From the cell containing the given text, extract its center point as [x, y] coordinate. 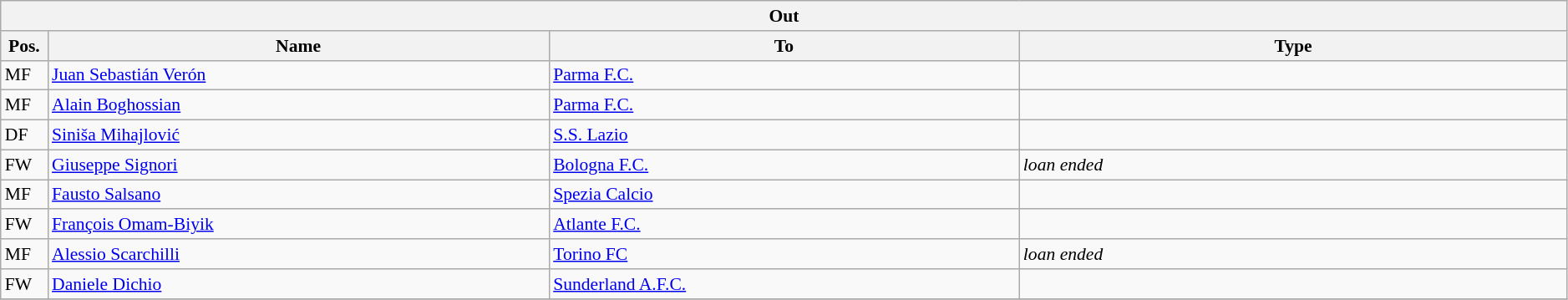
To [784, 46]
Pos. [24, 46]
Sunderland A.F.C. [784, 284]
Alain Boghossian [298, 105]
Name [298, 46]
Fausto Salsano [298, 195]
Bologna F.C. [784, 165]
Type [1293, 46]
Spezia Calcio [784, 195]
Giuseppe Signori [298, 165]
Out [784, 16]
Torino FC [784, 254]
DF [24, 135]
S.S. Lazio [784, 135]
Siniša Mihajlović [298, 135]
Alessio Scarchilli [298, 254]
Juan Sebastián Verón [298, 75]
Daniele Dichio [298, 284]
François Omam-Biyik [298, 225]
Atlante F.C. [784, 225]
